From the cell containing the given text, extract its center point as [X, Y] coordinate. 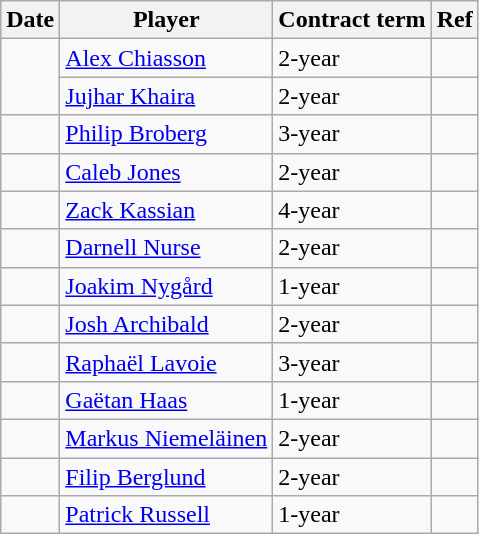
Contract term [352, 20]
Josh Archibald [166, 324]
Joakim Nygård [166, 286]
Gaëtan Haas [166, 400]
Caleb Jones [166, 172]
Ref [454, 20]
Darnell Nurse [166, 248]
Filip Berglund [166, 477]
Alex Chiasson [166, 58]
Date [30, 20]
Philip Broberg [166, 134]
Player [166, 20]
Markus Niemeläinen [166, 438]
Patrick Russell [166, 515]
Raphaël Lavoie [166, 362]
4-year [352, 210]
Zack Kassian [166, 210]
Jujhar Khaira [166, 96]
